Provide the [x, y] coordinate of the cell's center where the given text is located.  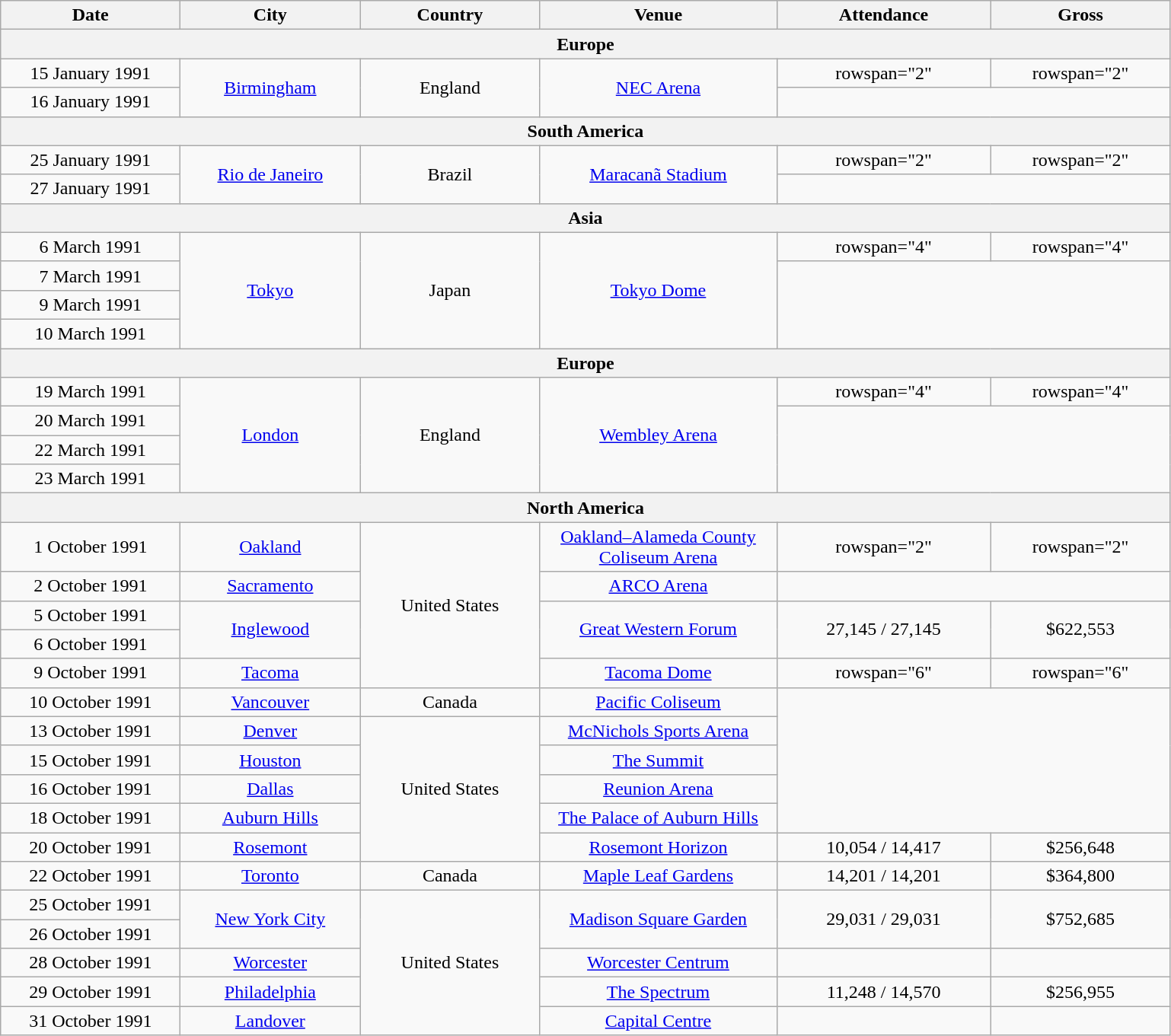
Houston [270, 760]
16 January 1991 [91, 102]
Oakland–Alameda County Coliseum Arena [658, 547]
Tokyo Dome [658, 290]
22 October 1991 [91, 876]
$256,955 [1080, 992]
22 March 1991 [91, 450]
Toronto [270, 876]
Tacoma Dome [658, 673]
New York City [270, 920]
McNichols Sports Arena [658, 731]
29 October 1991 [91, 992]
13 October 1991 [91, 731]
NEC Arena [658, 88]
$364,800 [1080, 876]
Rosemont Horizon [658, 847]
$256,648 [1080, 847]
Pacific Coliseum [658, 702]
9 October 1991 [91, 673]
$622,553 [1080, 630]
Inglewood [270, 630]
11,248 / 14,570 [883, 992]
15 October 1991 [91, 760]
Sacramento [270, 586]
6 October 1991 [91, 644]
10 October 1991 [91, 702]
20 October 1991 [91, 847]
Reunion Arena [658, 789]
Auburn Hills [270, 818]
Brazil [450, 174]
South America [585, 131]
18 October 1991 [91, 818]
The Palace of Auburn Hills [658, 818]
Great Western Forum [658, 630]
14,201 / 14,201 [883, 876]
Rio de Janeiro [270, 174]
23 March 1991 [91, 479]
Maracanã Stadium [658, 174]
Country [450, 15]
15 January 1991 [91, 73]
ARCO Arena [658, 586]
North America [585, 508]
19 March 1991 [91, 392]
Venue [658, 15]
Wembley Arena [658, 435]
Birmingham [270, 88]
Vancouver [270, 702]
Worcester Centrum [658, 963]
Worcester [270, 963]
Madison Square Garden [658, 920]
1 October 1991 [91, 547]
7 March 1991 [91, 276]
Date [91, 15]
27,145 / 27,145 [883, 630]
Philadelphia [270, 992]
20 March 1991 [91, 421]
Tokyo [270, 290]
The Spectrum [658, 992]
10,054 / 14,417 [883, 847]
Rosemont [270, 847]
27 January 1991 [91, 189]
28 October 1991 [91, 963]
Maple Leaf Gardens [658, 876]
Oakland [270, 547]
16 October 1991 [91, 789]
Tacoma [270, 673]
5 October 1991 [91, 615]
Dallas [270, 789]
$752,685 [1080, 920]
City [270, 15]
Japan [450, 290]
9 March 1991 [91, 304]
31 October 1991 [91, 1021]
Asia [585, 218]
Gross [1080, 15]
Capital Centre [658, 1021]
26 October 1991 [91, 934]
Attendance [883, 15]
Denver [270, 731]
25 January 1991 [91, 160]
2 October 1991 [91, 586]
London [270, 435]
Landover [270, 1021]
25 October 1991 [91, 905]
6 March 1991 [91, 247]
10 March 1991 [91, 333]
29,031 / 29,031 [883, 920]
The Summit [658, 760]
